For the text-containing cell, return its midpoint in (x, y) coordinate format. 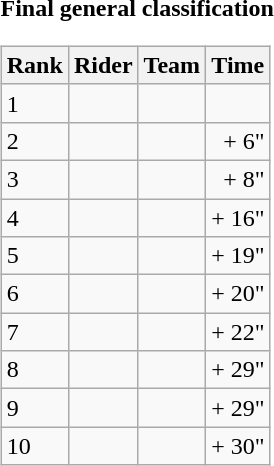
Rider (103, 65)
2 (34, 141)
Time (238, 65)
+ 19" (238, 256)
3 (34, 179)
5 (34, 256)
+ 22" (238, 332)
Team (172, 65)
9 (34, 408)
1 (34, 103)
7 (34, 332)
6 (34, 294)
4 (34, 217)
+ 6" (238, 141)
+ 30" (238, 446)
+ 8" (238, 179)
+ 16" (238, 217)
+ 20" (238, 294)
Rank (34, 65)
10 (34, 446)
8 (34, 370)
